Return the (x, y) coordinate for the center point of the cell that contains the specified text.  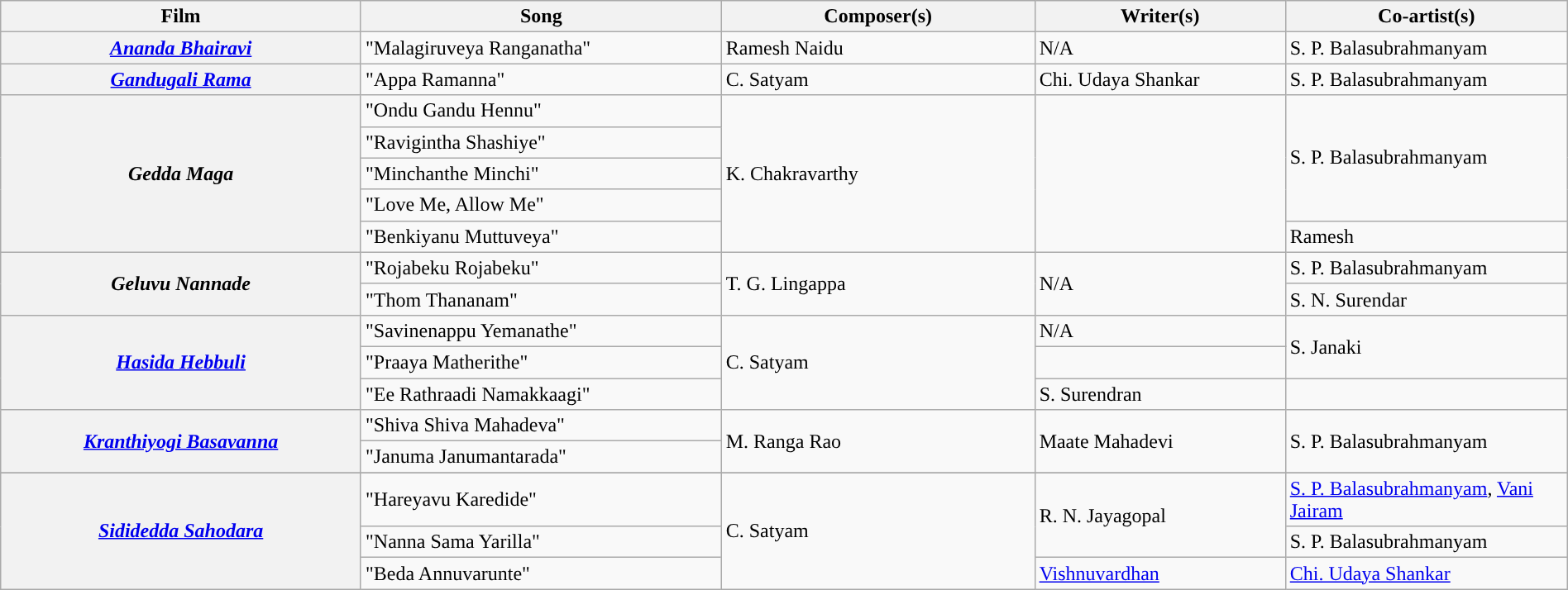
"Shiva Shiva Mahadeva" (541, 426)
M. Ranga Rao (878, 441)
"Nanna Sama Yarilla" (541, 542)
"Praaya Matherithe" (541, 362)
Vishnuvardhan (1159, 573)
"Minchanthe Minchi" (541, 174)
"Ee Rathraadi Namakkaagi" (541, 394)
S. Surendran (1159, 394)
"Rojabeku Rojabeku" (541, 268)
"Savinenappu Yemanathe" (541, 331)
Maate Mahadevi (1159, 441)
"Ondu Gandu Hennu" (541, 111)
"Januma Janumantarada" (541, 457)
K. Chakravarthy (878, 174)
"Love Me, Allow Me" (541, 205)
T. G. Lingappa (878, 283)
"Beda Annuvarunte" (541, 573)
"Thom Thananam" (541, 299)
Writer(s) (1159, 17)
Ramesh (1426, 236)
"Ravigintha Shashiye" (541, 142)
Gedda Maga (181, 174)
R. N. Jayagopal (1159, 516)
Gandugali Rama (181, 79)
Film (181, 17)
Co-artist(s) (1426, 17)
S. N. Surendar (1426, 299)
Kranthiyogi Basavanna (181, 441)
"Appa Ramanna" (541, 79)
"Hareyavu Karedide" (541, 499)
"Benkiyanu Muttuveya" (541, 236)
Song (541, 17)
Hasida Hebbuli (181, 362)
Sididedda Sahodara (181, 531)
Ananda Bhairavi (181, 48)
S. P. Balasubrahmanyam, Vani Jairam (1426, 499)
Composer(s) (878, 17)
S. Janaki (1426, 346)
Ramesh Naidu (878, 48)
"Malagiruveya Ranganatha" (541, 48)
Geluvu Nannade (181, 283)
